Detect which cell encompasses the target text, then output its (X, Y) center coordinate. 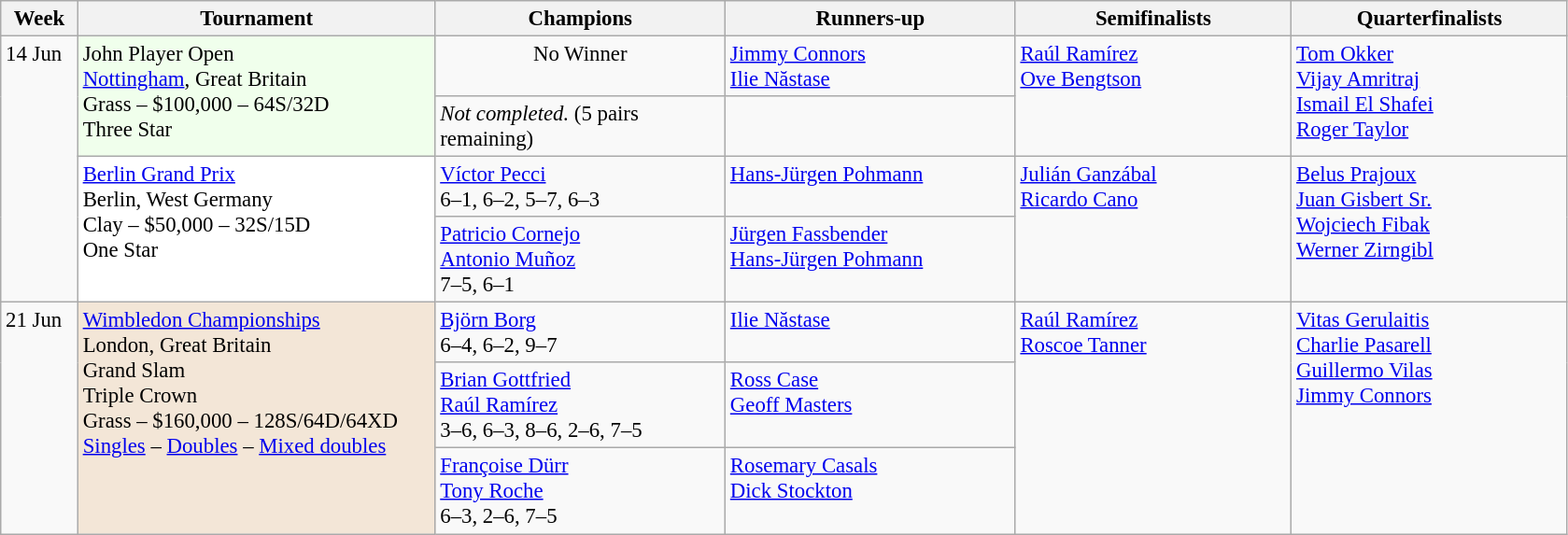
21 Jun (39, 418)
Belus Prajoux Juan Gisbert Sr. Wojciech Fibak Werner Zirngibl (1430, 230)
Ross Case Geoff Masters (870, 405)
Ilie Năstase (870, 332)
Tom Okker Vijay Amritraj Ismail El Shafei Roger Taylor (1430, 97)
Víctor Pecci 6–1, 6–2, 5–7, 6–3 (581, 187)
Hans-Jürgen Pohmann (870, 187)
Björn Borg 6–4, 6–2, 9–7 (581, 332)
Raúl Ramírez Ove Bengtson (1153, 97)
John Player Open Nottingham, Great Britain Grass – $100,000 – 64S/32D Three Star (256, 97)
Julián Ganzábal Ricardo Cano (1153, 230)
Wimbledon Championships London, Great Britain Grand Slam Triple Crown Grass – $160,000 – 128S/64D/64XD Singles – Doubles – Mixed doubles (256, 418)
Berlin Grand Prix Berlin, West Germany Clay – $50,000 – 32S/15D One Star (256, 230)
Vitas Gerulaitis Charlie Pasarell Guillermo Vilas Jimmy Connors (1430, 418)
Raúl Ramírez Roscoe Tanner (1153, 418)
14 Jun (39, 170)
Not completed. (5 pairs remaining) (581, 127)
Jimmy Connors Ilie Năstase (870, 67)
Runners-up (870, 19)
Quarterfinalists (1430, 19)
Jürgen Fassbender Hans-Jürgen Pohmann (870, 260)
No Winner (581, 67)
Champions (581, 19)
Françoise Dürr Tony Roche 6–3, 2–6, 7–5 (581, 491)
Semifinalists (1153, 19)
Rosemary Casals Dick Stockton (870, 491)
Patricio Cornejo Antonio Muñoz 7–5, 6–1 (581, 260)
Brian Gottfried Raúl Ramírez 3–6, 6–3, 8–6, 2–6, 7–5 (581, 405)
Tournament (256, 19)
Week (39, 19)
